Output the (X, Y) coordinate of the center of the cell containing the given text.  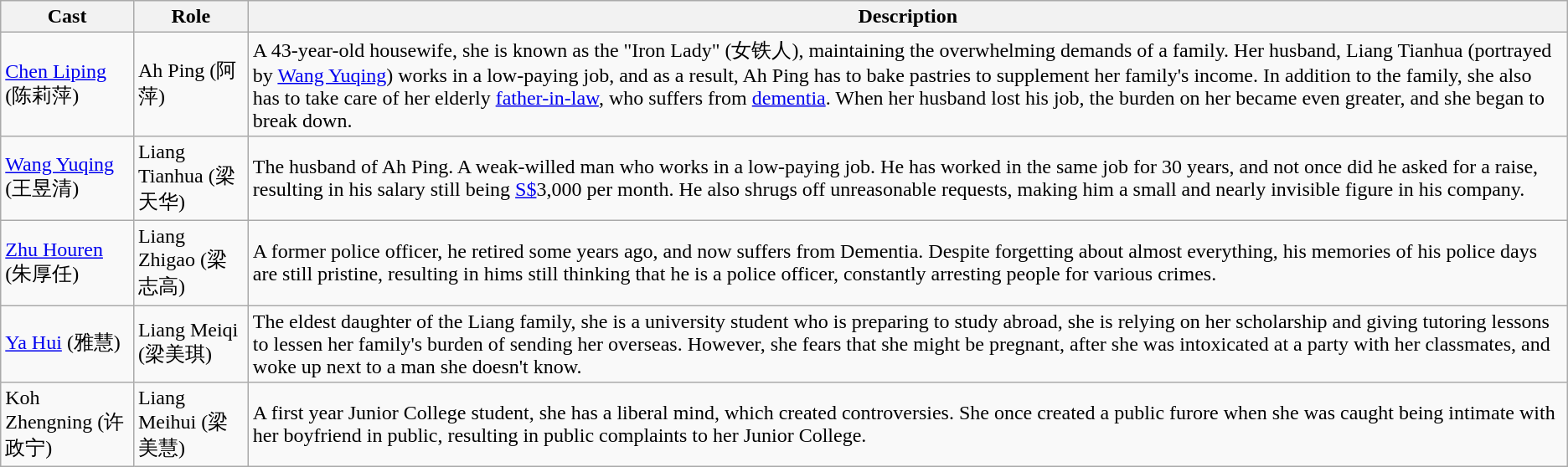
Liang Tianhua (梁天华) (191, 177)
Description (908, 17)
Liang Meiqi (梁美琪) (191, 343)
Liang Meihui (梁美慧) (191, 425)
Ya Hui (雅慧) (67, 343)
Koh Zhengning (许政宁) (67, 425)
Zhu Houren (朱厚任) (67, 263)
Wang Yuqing (王昱清) (67, 177)
Ah Ping (阿萍) (191, 85)
Cast (67, 17)
Liang Zhigao (梁志高) (191, 263)
Chen Liping (陈莉萍) (67, 85)
Role (191, 17)
